Extract the (x, y) coordinate from the center of the cell holding the provided text.  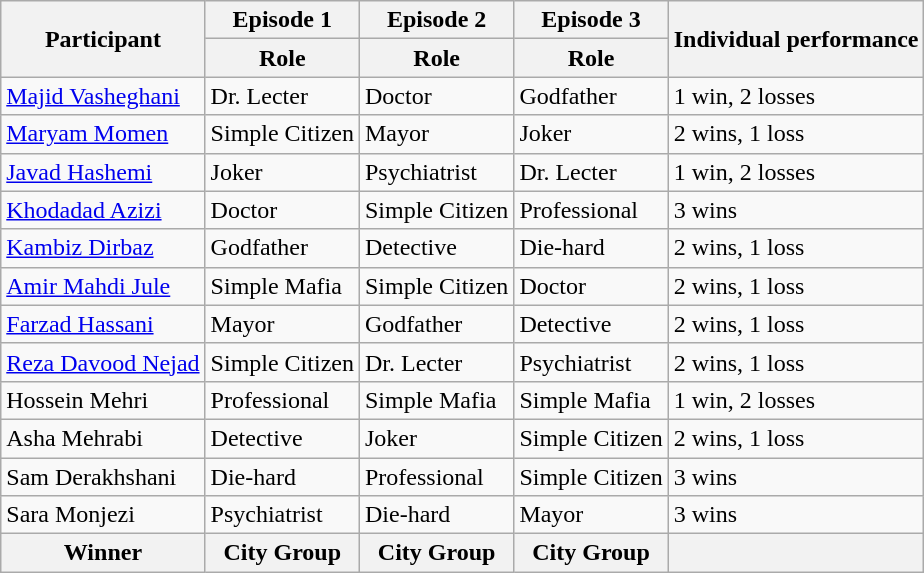
Episode 1 (282, 20)
Episode 2 (436, 20)
Khodadad Azizi (103, 210)
Sam Derakhshani (103, 477)
Reza Davood Nejad (103, 362)
Sara Monjezi (103, 515)
Hossein Mehri (103, 400)
Winner (103, 553)
Javad Hashemi (103, 172)
Asha Mehrabi (103, 438)
Maryam Momen (103, 134)
Episode 3 (591, 20)
Individual performance (796, 39)
Kambiz Dirbaz (103, 248)
Amir Mahdi Jule (103, 286)
Participant (103, 39)
Farzad Hassani (103, 324)
Majid Vasheghani (103, 96)
